Locate the cell with the specified text and output its [x, y] center coordinate. 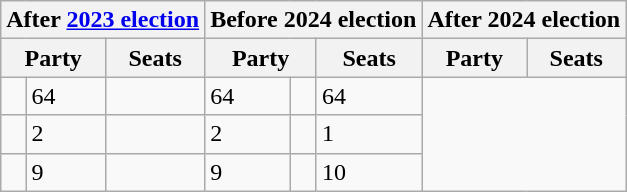
After 2023 election [103, 20]
1 [368, 134]
After 2024 election [524, 20]
Before 2024 election [314, 20]
10 [368, 172]
